Search for the cell housing the specified text and yield its (X, Y) center coordinate. 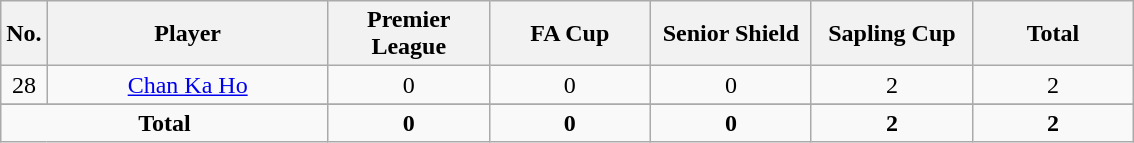
Senior Shield (730, 34)
Player (188, 34)
Premier League (408, 34)
No. (24, 34)
Chan Ka Ho (188, 85)
FA Cup (570, 34)
Sapling Cup (892, 34)
28 (24, 85)
